Detect which cell encompasses the target text, then output its [x, y] center coordinate. 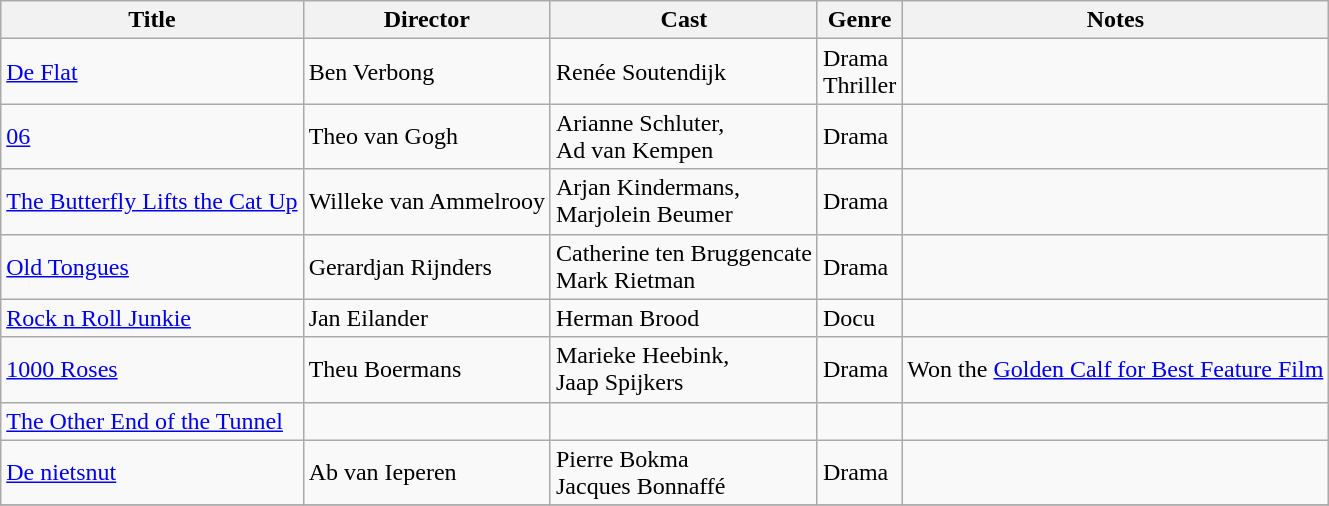
Marieke Heebink,Jaap Spijkers [684, 370]
Arjan Kindermans,Marjolein Beumer [684, 202]
Rock n Roll Junkie [152, 318]
Willeke van Ammelrooy [426, 202]
Notes [1116, 20]
Ab van Ieperen [426, 472]
Theo van Gogh [426, 136]
Herman Brood [684, 318]
Won the Golden Calf for Best Feature Film [1116, 370]
1000 Roses [152, 370]
Old Tongues [152, 266]
Genre [859, 20]
Catherine ten BruggencateMark Rietman [684, 266]
Arianne Schluter,Ad van Kempen [684, 136]
Jan Eilander [426, 318]
DramaThriller [859, 72]
Renée Soutendijk [684, 72]
Director [426, 20]
06 [152, 136]
Gerardjan Rijnders [426, 266]
Docu [859, 318]
Title [152, 20]
Theu Boermans [426, 370]
Pierre BokmaJacques Bonnaffé [684, 472]
Cast [684, 20]
De Flat [152, 72]
The Other End of the Tunnel [152, 421]
De nietsnut [152, 472]
Ben Verbong [426, 72]
The Butterfly Lifts the Cat Up [152, 202]
